Find where the given text appears and provide that cell's center as (x, y) coordinate. 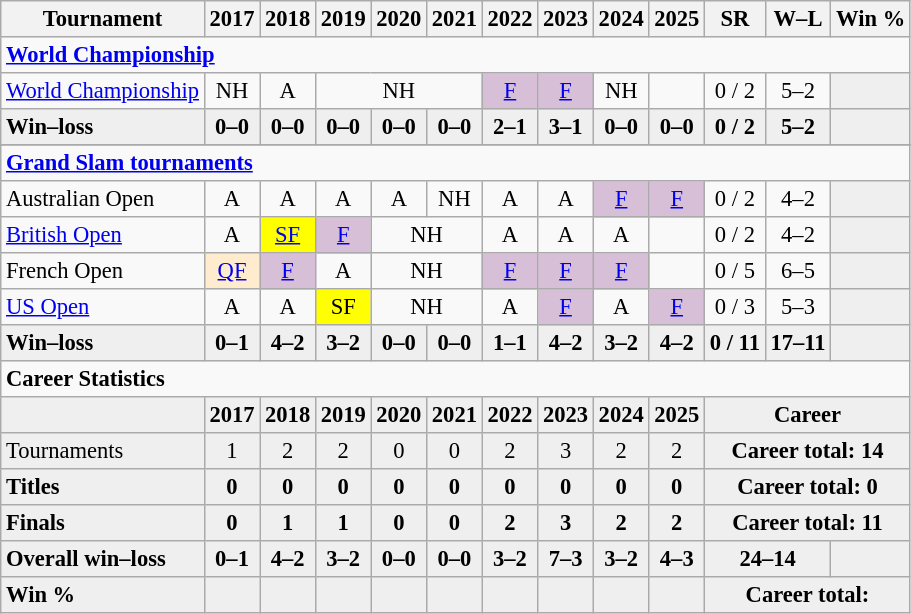
Career total: 11 (808, 523)
Overall win–loss (102, 559)
Grand Slam tournaments (456, 163)
Career total: (808, 595)
0 / 3 (736, 307)
4–3 (677, 559)
0 / 11 (736, 343)
SR (736, 19)
Finals (102, 523)
Career total: 14 (808, 451)
British Open (102, 235)
Career (808, 415)
6–5 (798, 271)
W–L (798, 19)
3–1 (566, 127)
Career total: 0 (808, 487)
0 / 5 (736, 271)
5–3 (798, 307)
Career Statistics (456, 379)
Australian Open (102, 199)
French Open (102, 271)
QF (232, 271)
7–3 (566, 559)
17–11 (798, 343)
US Open (102, 307)
1–1 (510, 343)
Titles (102, 487)
2–1 (510, 127)
Tournament (102, 19)
24–14 (768, 559)
Tournaments (102, 451)
